Provide the (X, Y) coordinate of the cell's center where the given text is located.  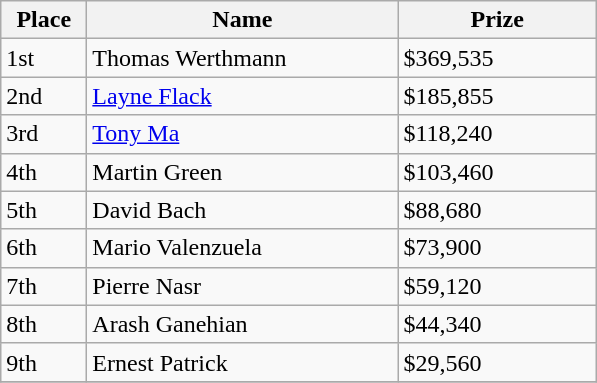
Place (44, 20)
5th (44, 210)
Thomas Werthmann (242, 58)
$44,340 (498, 324)
8th (44, 324)
$118,240 (498, 134)
7th (44, 286)
Arash Ganehian (242, 324)
David Bach (242, 210)
$29,560 (498, 362)
Name (242, 20)
Layne Flack (242, 96)
$73,900 (498, 248)
Ernest Patrick (242, 362)
Tony Ma (242, 134)
3rd (44, 134)
Pierre Nasr (242, 286)
$369,535 (498, 58)
1st (44, 58)
Martin Green (242, 172)
4th (44, 172)
9th (44, 362)
$88,680 (498, 210)
$103,460 (498, 172)
$185,855 (498, 96)
6th (44, 248)
Mario Valenzuela (242, 248)
$59,120 (498, 286)
2nd (44, 96)
Prize (498, 20)
